Locate the cell with the specified text and output its [X, Y] center coordinate. 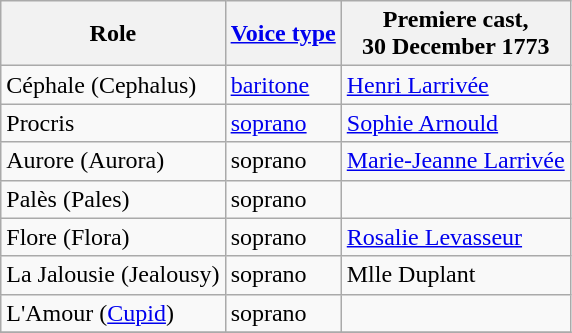
Rosalie Levasseur [456, 237]
Marie-Jeanne Larrivée [456, 161]
Sophie Arnould [456, 123]
Voice type [283, 34]
Céphale (Cephalus) [113, 85]
Palès (Pales) [113, 199]
Procris [113, 123]
Role [113, 34]
Henri Larrivée [456, 85]
Mlle Duplant [456, 275]
baritone [283, 85]
La Jalousie (Jealousy) [113, 275]
Premiere cast, 30 December 1773 [456, 34]
Flore (Flora) [113, 237]
Aurore (Aurora) [113, 161]
L'Amour (Cupid) [113, 313]
